Output the [x, y] coordinate of the center of the cell containing the given text.  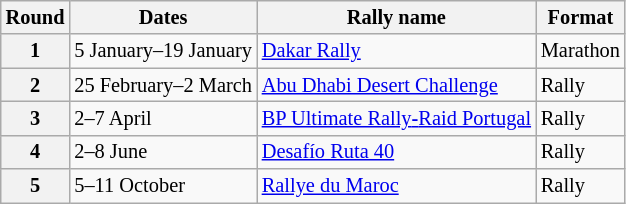
Abu Dhabi Desert Challenge [396, 85]
5–11 October [162, 186]
Rallye du Maroc [396, 186]
25 February–2 March [162, 85]
Format [580, 17]
3 [36, 118]
Dakar Rally [396, 51]
2–8 June [162, 152]
Marathon [580, 51]
Desafío Ruta 40 [396, 152]
2–7 April [162, 118]
4 [36, 152]
5 [36, 186]
BP Ultimate Rally-Raid Portugal [396, 118]
Rally name [396, 17]
Round [36, 17]
2 [36, 85]
1 [36, 51]
5 January–19 January [162, 51]
Dates [162, 17]
